Output the (x, y) coordinate of the center of the cell containing the given text.  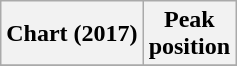
Chart (2017) (72, 34)
Peak position (189, 34)
